Output the (X, Y) coordinate of the center of the cell containing the given text.  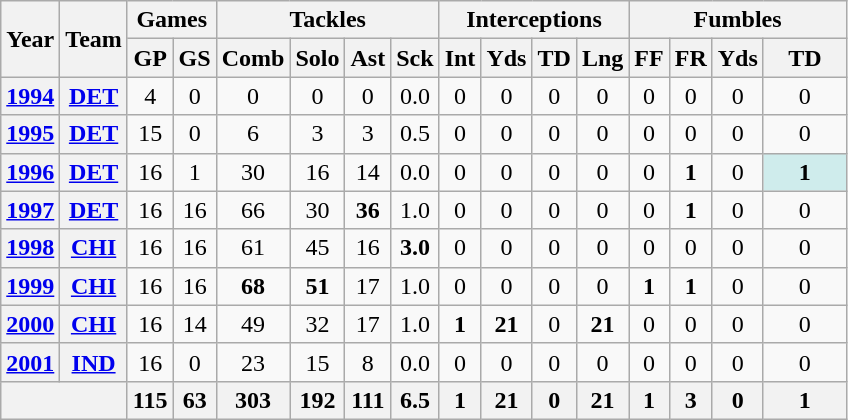
Comb (253, 58)
2000 (30, 324)
GS (194, 58)
61 (253, 248)
Solo (318, 58)
68 (253, 286)
192 (318, 400)
303 (253, 400)
45 (318, 248)
1998 (30, 248)
115 (150, 400)
FF (649, 58)
6 (253, 134)
Fumbles (738, 20)
32 (318, 324)
1997 (30, 210)
Sck (415, 58)
51 (318, 286)
Tackles (328, 20)
3.0 (415, 248)
8 (368, 362)
Ast (368, 58)
Games (172, 20)
1994 (30, 96)
2001 (30, 362)
FR (690, 58)
0.5 (415, 134)
Interceptions (534, 20)
23 (253, 362)
49 (253, 324)
Team (94, 39)
Int (460, 58)
IND (94, 362)
Year (30, 39)
1995 (30, 134)
63 (194, 400)
111 (368, 400)
GP (150, 58)
4 (150, 96)
1996 (30, 172)
36 (368, 210)
6.5 (415, 400)
Lng (602, 58)
66 (253, 210)
1999 (30, 286)
